Scan for the cell matching the given text and deliver its [X, Y] coordinate at center. 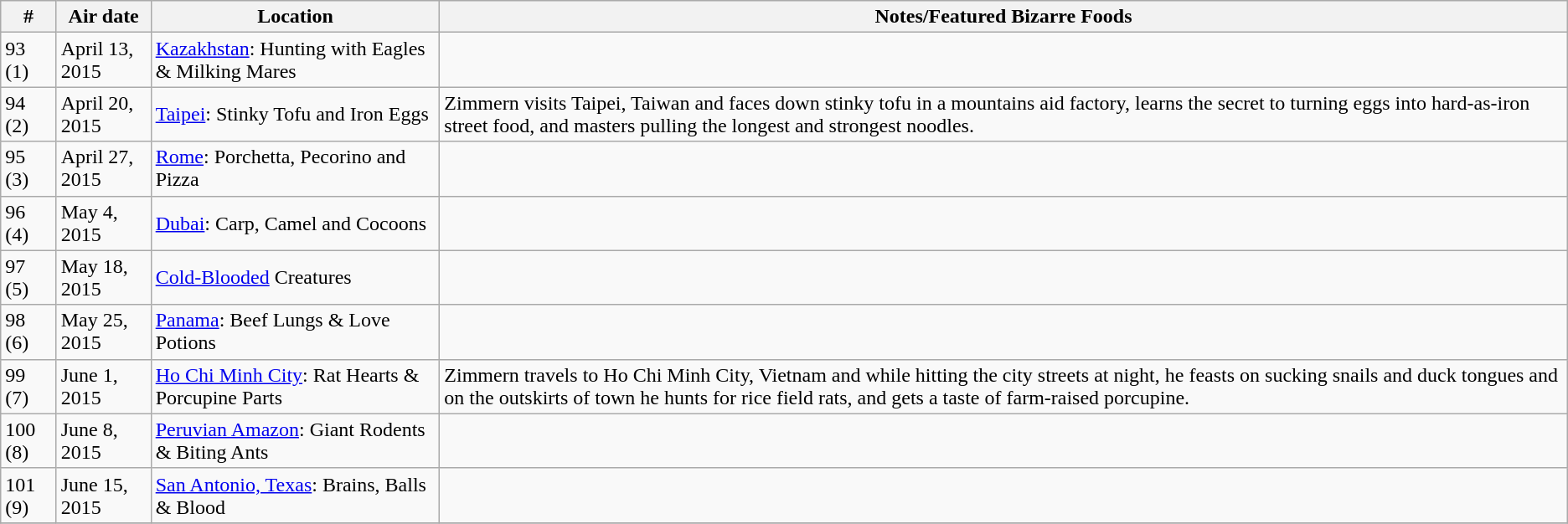
Peruvian Amazon: Giant Rodents & Biting Ants [295, 440]
99 (7) [28, 387]
Panama: Beef Lungs & Love Potions [295, 331]
98 (6) [28, 331]
97 (5) [28, 278]
May 18, 2015 [104, 278]
Rome: Porchetta, Pecorino and Pizza [295, 169]
Air date [104, 17]
Dubai: Carp, Camel and Cocoons [295, 223]
June 1, 2015 [104, 387]
Kazakhstan: Hunting with Eagles & Milking Mares [295, 60]
April 27, 2015 [104, 169]
April 13, 2015 [104, 60]
San Antonio, Texas: Brains, Balls & Blood [295, 496]
May 4, 2015 [104, 223]
96 (4) [28, 223]
93 (1) [28, 60]
# [28, 17]
May 25, 2015 [104, 331]
Location [295, 17]
101 (9) [28, 496]
April 20, 2015 [104, 114]
June 8, 2015 [104, 440]
Taipei: Stinky Tofu and Iron Eggs [295, 114]
Cold-Blooded Creatures [295, 278]
95 (3) [28, 169]
94 (2) [28, 114]
Notes/Featured Bizarre Foods [1003, 17]
100 (8) [28, 440]
Ho Chi Minh City: Rat Hearts & Porcupine Parts [295, 387]
June 15, 2015 [104, 496]
